Output the (x, y) coordinate of the center of the cell containing the given text.  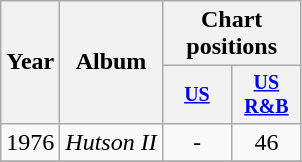
- (196, 142)
Chart positions (232, 34)
Year (30, 62)
46 (266, 142)
Hutson II (111, 142)
1976 (30, 142)
US (196, 94)
Album (111, 62)
USR&B (266, 94)
